Search for the cell housing the specified text and yield its (X, Y) center coordinate. 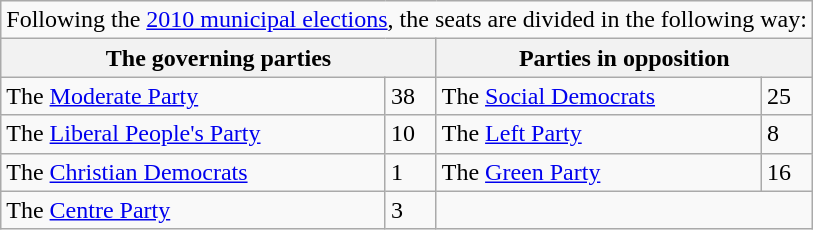
The governing parties (218, 58)
38 (410, 96)
25 (786, 96)
1 (410, 172)
The Left Party (598, 134)
The Christian Democrats (194, 172)
Parties in opposition (624, 58)
8 (786, 134)
The Green Party (598, 172)
The Liberal People's Party (194, 134)
10 (410, 134)
Following the 2010 municipal elections, the seats are divided in the following way: (407, 20)
The Social Democrats (598, 96)
The Centre Party (194, 210)
The Moderate Party (194, 96)
16 (786, 172)
3 (410, 210)
